From the cell containing the given text, extract its center point as [X, Y] coordinate. 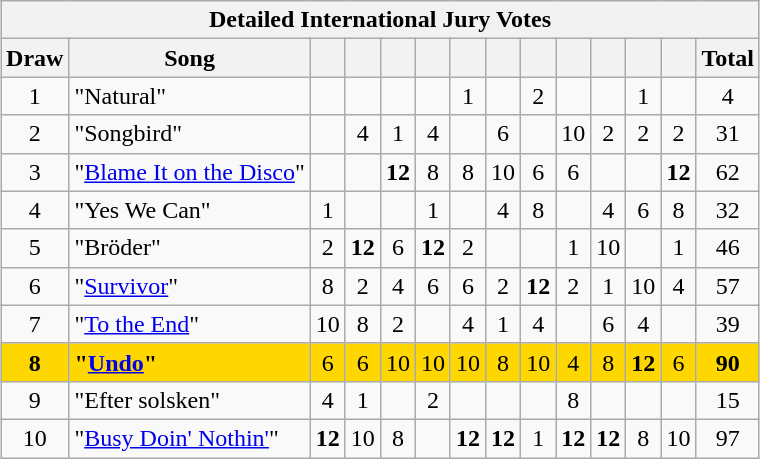
5 [35, 248]
90 [728, 362]
"Songbird" [190, 134]
97 [728, 438]
7 [35, 324]
"Bröder" [190, 248]
Detailed International Jury Votes [380, 20]
46 [728, 248]
"To the End" [190, 324]
39 [728, 324]
15 [728, 400]
"Survivor" [190, 286]
"Busy Doin' Nothin'" [190, 438]
"Efter solsken" [190, 400]
9 [35, 400]
Draw [35, 58]
"Yes We Can" [190, 210]
3 [35, 172]
"Undo" [190, 362]
57 [728, 286]
31 [728, 134]
32 [728, 210]
"Blame It on the Disco" [190, 172]
62 [728, 172]
Song [190, 58]
Total [728, 58]
"Natural" [190, 96]
